Search for the cell housing the specified text and yield its (x, y) center coordinate. 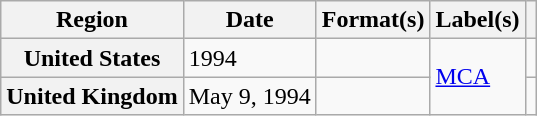
Label(s) (478, 20)
Date (250, 20)
May 9, 1994 (250, 96)
United Kingdom (92, 96)
1994 (250, 58)
Region (92, 20)
MCA (478, 77)
Format(s) (373, 20)
United States (92, 58)
